Output the [x, y] coordinate of the center of the cell containing the given text.  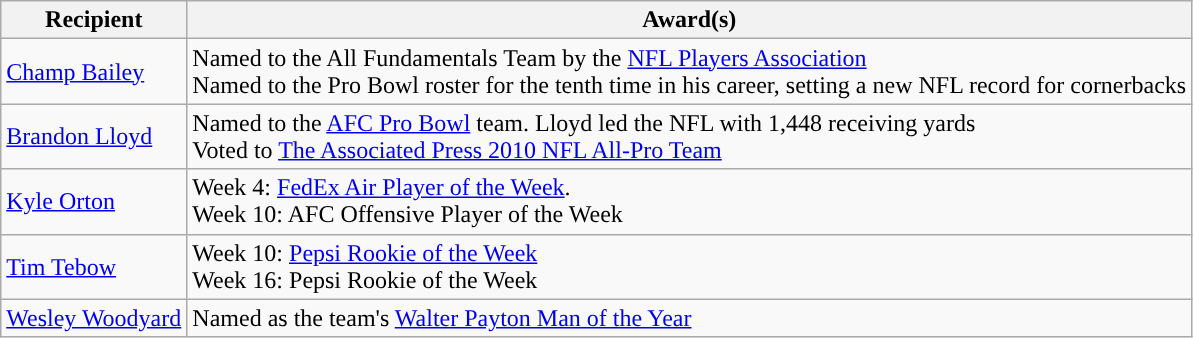
Named to the AFC Pro Bowl team. Lloyd led the NFL with 1,448 receiving yardsVoted to The Associated Press 2010 NFL All-Pro Team [690, 136]
Week 10: Pepsi Rookie of the WeekWeek 16: Pepsi Rookie of the Week [690, 266]
Kyle Orton [94, 202]
Wesley Woodyard [94, 318]
Week 4: FedEx Air Player of the Week.Week 10: AFC Offensive Player of the Week [690, 202]
Named as the team's Walter Payton Man of the Year [690, 318]
Tim Tebow [94, 266]
Recipient [94, 20]
Award(s) [690, 20]
Brandon Lloyd [94, 136]
Champ Bailey [94, 72]
